Detect which cell encompasses the target text, then output its (X, Y) center coordinate. 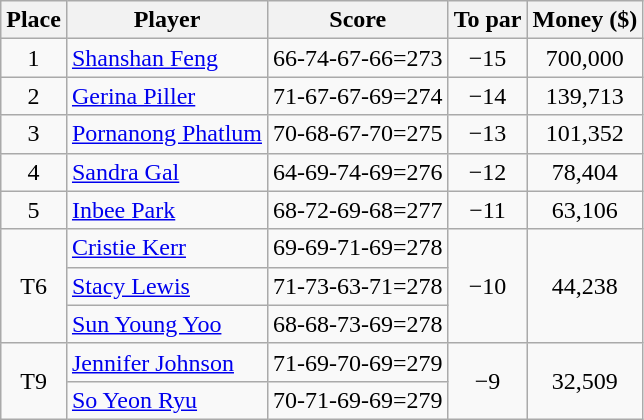
Jennifer Johnson (166, 362)
78,404 (585, 172)
−10 (488, 286)
−11 (488, 210)
To par (488, 20)
Pornanong Phatlum (166, 134)
68-68-73-69=278 (358, 324)
1 (34, 58)
139,713 (585, 96)
4 (34, 172)
−15 (488, 58)
−14 (488, 96)
70-68-67-70=275 (358, 134)
66-74-67-66=273 (358, 58)
Gerina Piller (166, 96)
Sandra Gal (166, 172)
T9 (34, 381)
Inbee Park (166, 210)
Player (166, 20)
64-69-74-69=276 (358, 172)
Score (358, 20)
71-67-67-69=274 (358, 96)
44,238 (585, 286)
63,106 (585, 210)
Stacy Lewis (166, 286)
So Yeon Ryu (166, 400)
700,000 (585, 58)
Shanshan Feng (166, 58)
71-73-63-71=278 (358, 286)
69-69-71-69=278 (358, 248)
70-71-69-69=279 (358, 400)
5 (34, 210)
3 (34, 134)
68-72-69-68=277 (358, 210)
32,509 (585, 381)
71-69-70-69=279 (358, 362)
Money ($) (585, 20)
Sun Young Yoo (166, 324)
101,352 (585, 134)
2 (34, 96)
Place (34, 20)
T6 (34, 286)
−13 (488, 134)
−9 (488, 381)
Cristie Kerr (166, 248)
−12 (488, 172)
